Scan for the cell matching the given text and deliver its [x, y] coordinate at center. 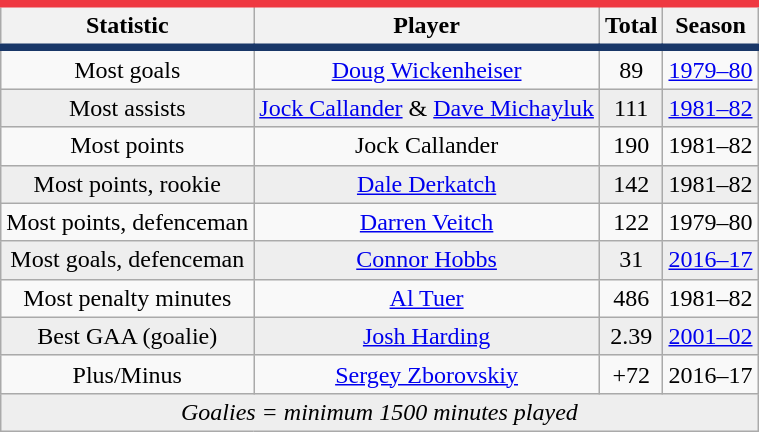
111 [631, 108]
Most points, rookie [128, 184]
190 [631, 146]
Most points [128, 146]
Most goals [128, 68]
Al Tuer [427, 298]
Goalies = minimum 1500 minutes played [380, 412]
Season [710, 26]
2.39 [631, 336]
Best GAA (goalie) [128, 336]
Jock Callander [427, 146]
+72 [631, 374]
Doug Wickenheiser [427, 68]
122 [631, 222]
Statistic [128, 26]
Total [631, 26]
Connor Hobbs [427, 260]
Plus/Minus [128, 374]
Jock Callander & Dave Michayluk [427, 108]
Dale Derkatch [427, 184]
142 [631, 184]
Sergey Zborovskiy [427, 374]
Josh Harding [427, 336]
Darren Veitch [427, 222]
486 [631, 298]
Most points, defenceman [128, 222]
Most assists [128, 108]
Most penalty minutes [128, 298]
31 [631, 260]
2001–02 [710, 336]
Most goals, defenceman [128, 260]
89 [631, 68]
Player [427, 26]
